Search for the cell housing the specified text and yield its (X, Y) center coordinate. 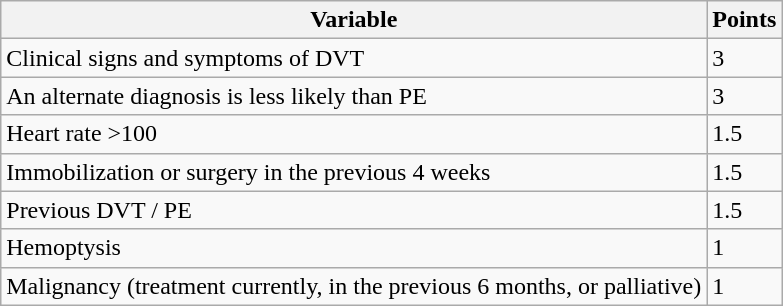
Hemoptysis (354, 248)
Points (744, 20)
Heart rate >100 (354, 134)
Clinical signs and symptoms of DVT (354, 58)
Immobilization or surgery in the previous 4 weeks (354, 172)
An alternate diagnosis is less likely than PE (354, 96)
Malignancy (treatment currently, in the previous 6 months, or palliative) (354, 286)
Previous DVT / PE (354, 210)
Variable (354, 20)
